Provide the [x, y] coordinate of the cell's center where the given text is located.  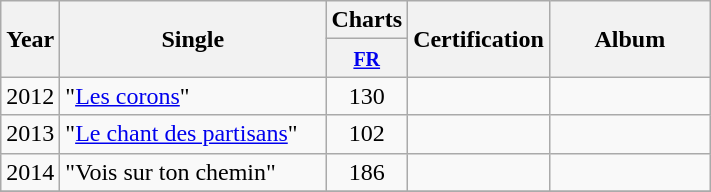
Single [193, 39]
Certification [479, 39]
"Le chant des partisans" [193, 134]
"Les corons" [193, 96]
2012 [30, 96]
Year [30, 39]
Charts [367, 20]
FR [367, 58]
2014 [30, 172]
130 [367, 96]
186 [367, 172]
Album [630, 39]
102 [367, 134]
2013 [30, 134]
"Vois sur ton chemin" [193, 172]
